Find where the given text appears and provide that cell's center as [x, y] coordinate. 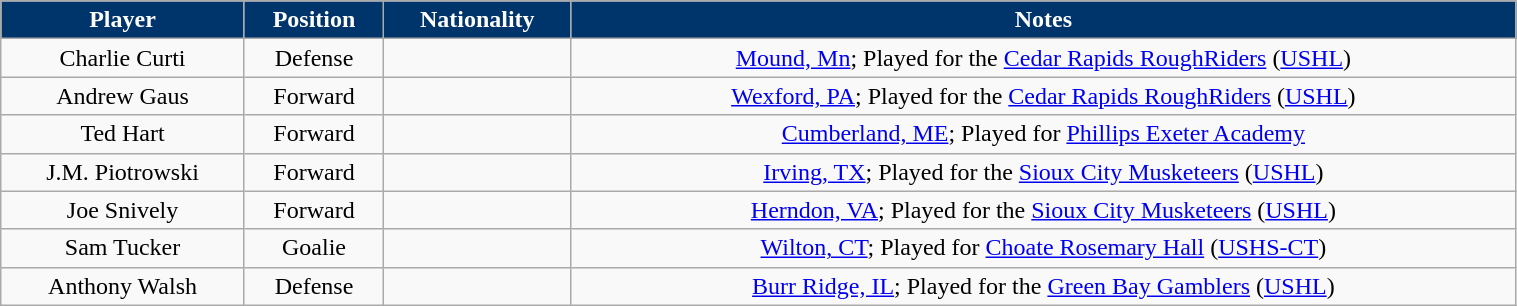
Sam Tucker [123, 248]
Mound, Mn; Played for the Cedar Rapids RoughRiders (USHL) [1044, 58]
J.M. Piotrowski [123, 172]
Burr Ridge, IL; Played for the Green Bay Gamblers (USHL) [1044, 286]
Notes [1044, 20]
Andrew Gaus [123, 96]
Irving, TX; Played for the Sioux City Musketeers (USHL) [1044, 172]
Joe Snively [123, 210]
Wilton, CT; Played for Choate Rosemary Hall (USHS-CT) [1044, 248]
Charlie Curti [123, 58]
Player [123, 20]
Ted Hart [123, 134]
Anthony Walsh [123, 286]
Wexford, PA; Played for the Cedar Rapids RoughRiders (USHL) [1044, 96]
Nationality [478, 20]
Goalie [314, 248]
Cumberland, ME; Played for Phillips Exeter Academy [1044, 134]
Position [314, 20]
Herndon, VA; Played for the Sioux City Musketeers (USHL) [1044, 210]
